Output the (X, Y) coordinate of the center of the cell containing the given text.  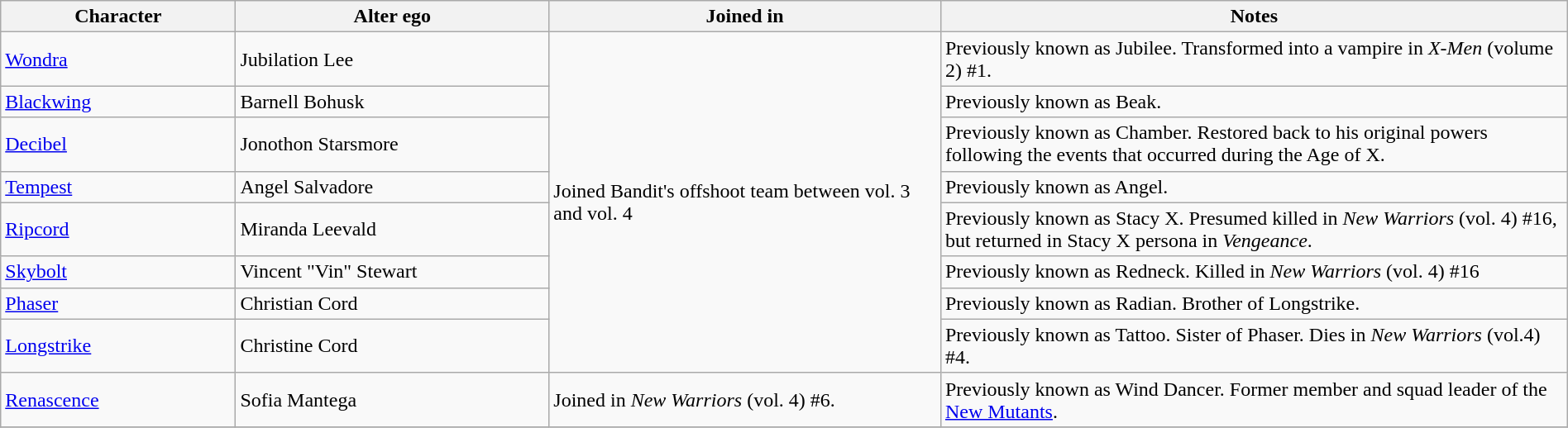
Previously known as Beak. (1254, 102)
Previously known as Chamber. Restored back to his original powers following the events that occurred during the Age of X. (1254, 144)
Jonothon Starsmore (392, 144)
Phaser (118, 303)
Barnell Bohusk (392, 102)
Sofia Mantega (392, 400)
Previously known as Angel. (1254, 187)
Alter ego (392, 17)
Previously known as Wind Dancer. Former member and squad leader of the New Mutants. (1254, 400)
Angel Salvadore (392, 187)
Joined in (745, 17)
Previously known as Radian. Brother of Longstrike. (1254, 303)
Joined in New Warriors (vol. 4) #6. (745, 400)
Longstrike (118, 345)
Jubilation Lee (392, 59)
Blackwing (118, 102)
Renascence (118, 400)
Notes (1254, 17)
Vincent "Vin" Stewart (392, 272)
Skybolt (118, 272)
Joined Bandit's offshoot team between vol. 3 and vol. 4 (745, 202)
Previously known as Jubilee. Transformed into a vampire in X-Men (volume 2) #1. (1254, 59)
Miranda Leevald (392, 230)
Character (118, 17)
Christian Cord (392, 303)
Previously known as Stacy X. Presumed killed in New Warriors (vol. 4) #16, but returned in Stacy X persona in Vengeance. (1254, 230)
Previously known as Redneck. Killed in New Warriors (vol. 4) #16 (1254, 272)
Tempest (118, 187)
Ripcord (118, 230)
Wondra (118, 59)
Previously known as Tattoo. Sister of Phaser. Dies in New Warriors (vol.4) #4. (1254, 345)
Decibel (118, 144)
Christine Cord (392, 345)
